For the text-containing cell, return its midpoint in (x, y) coordinate format. 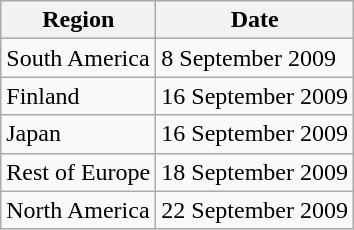
22 September 2009 (255, 210)
South America (78, 58)
Finland (78, 96)
Rest of Europe (78, 172)
8 September 2009 (255, 58)
Date (255, 20)
18 September 2009 (255, 172)
North America (78, 210)
Region (78, 20)
Japan (78, 134)
